Identify which cell holds the provided text, then report its [x, y] central coordinate. 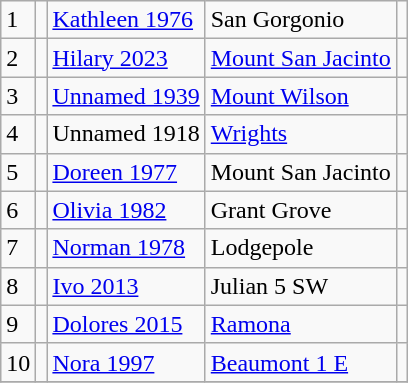
5 [18, 172]
Unnamed 1918 [126, 134]
7 [18, 248]
Beaumont 1 E [300, 362]
10 [18, 362]
2 [18, 58]
8 [18, 286]
Unnamed 1939 [126, 96]
Mount Wilson [300, 96]
Ramona [300, 324]
4 [18, 134]
Hilary 2023 [126, 58]
3 [18, 96]
Lodgepole [300, 248]
Nora 1997 [126, 362]
9 [18, 324]
Grant Grove [300, 210]
Kathleen 1976 [126, 20]
San Gorgonio [300, 20]
6 [18, 210]
1 [18, 20]
Wrights [300, 134]
Julian 5 SW [300, 286]
Olivia 1982 [126, 210]
Norman 1978 [126, 248]
Dolores 2015 [126, 324]
Ivo 2013 [126, 286]
Doreen 1977 [126, 172]
